Identify which cell holds the provided text, then report its [X, Y] central coordinate. 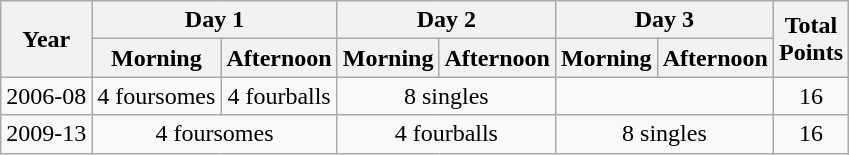
Day 3 [664, 20]
2009-13 [46, 134]
2006-08 [46, 96]
Day 2 [446, 20]
TotalPoints [812, 39]
Day 1 [214, 20]
Year [46, 39]
